Search for the cell housing the specified text and yield its [X, Y] center coordinate. 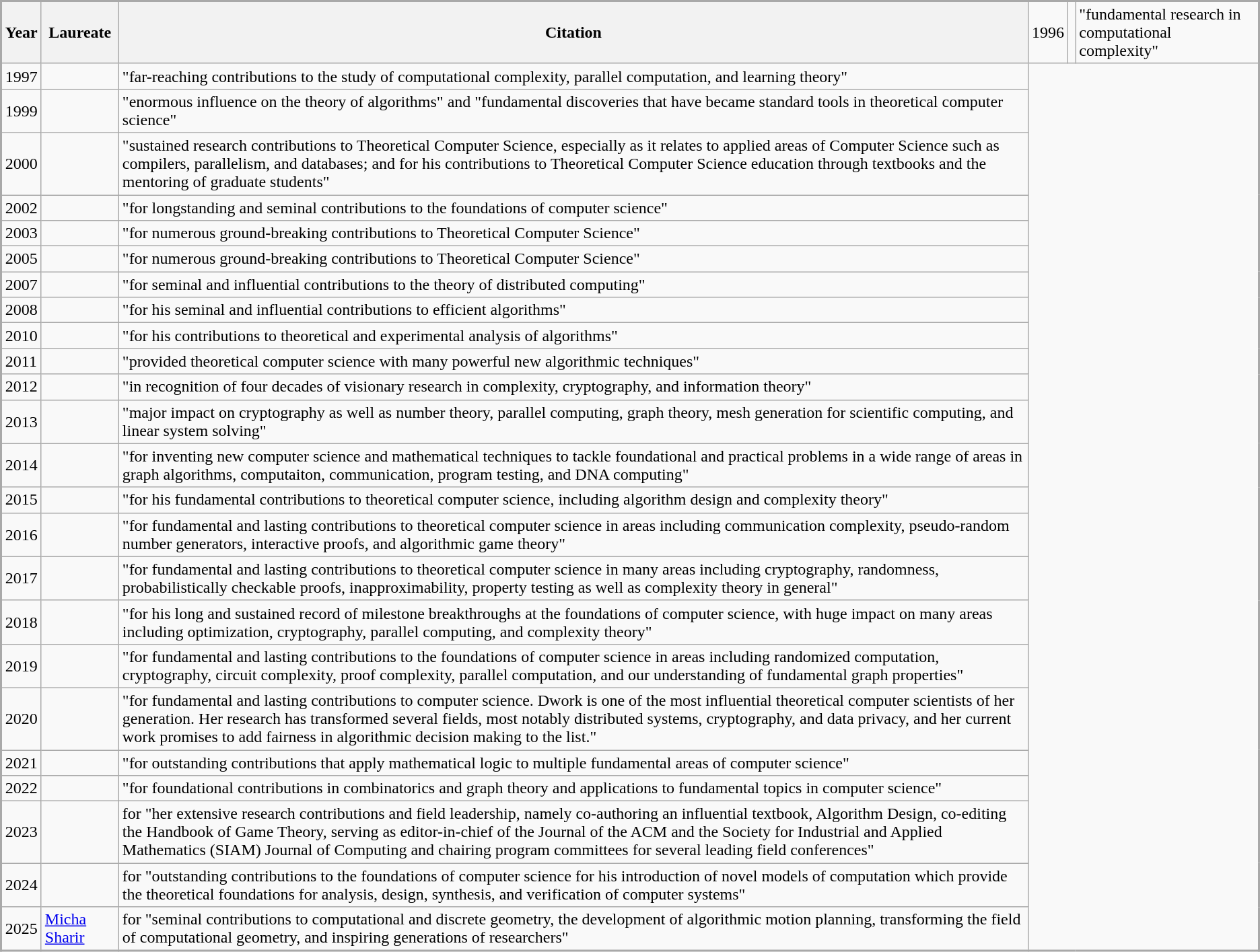
"in recognition of four decades of visionary research in complexity, cryptography, and information theory" [573, 387]
2018 [22, 622]
2013 [22, 421]
2008 [22, 310]
2016 [22, 534]
2025 [22, 929]
2017 [22, 579]
2005 [22, 259]
2012 [22, 387]
2019 [22, 666]
2015 [22, 500]
2023 [22, 832]
2014 [22, 466]
2022 [22, 789]
2021 [22, 762]
Year [22, 32]
2024 [22, 885]
Micha Sharir [79, 929]
1997 [22, 76]
"for his contributions to theoretical and experimental analysis of algorithms" [573, 336]
"for his seminal and influential contributions to efficient algorithms" [573, 310]
"for outstanding contributions that apply mathematical logic to multiple fundamental areas of computer science" [573, 762]
2000 [22, 163]
2011 [22, 361]
"for his fundamental contributions to theoretical computer science, including algorithm design and complexity theory" [573, 500]
Citation [573, 32]
2020 [22, 719]
"for foundational contributions in combinatorics and graph theory and applications to fundamental topics in computer science" [573, 789]
"far-reaching contributions to the study of computational complexity, parallel computation, and learning theory" [573, 76]
2003 [22, 233]
2002 [22, 208]
"for seminal and influential contributions to the theory of distributed computing" [573, 285]
2007 [22, 285]
2010 [22, 336]
"enormous influence on the theory of algorithms" and "fundamental discoveries that have became standard tools in theoretical computer science" [573, 110]
Laureate [79, 32]
1999 [22, 110]
"fundamental research in computational complexity" [1167, 32]
1996 [1049, 32]
"provided theoretical computer science with many powerful new algorithmic techniques" [573, 361]
"for longstanding and seminal contributions to the foundations of computer science" [573, 208]
